Provide the [x, y] coordinate of the cell's center where the given text is located.  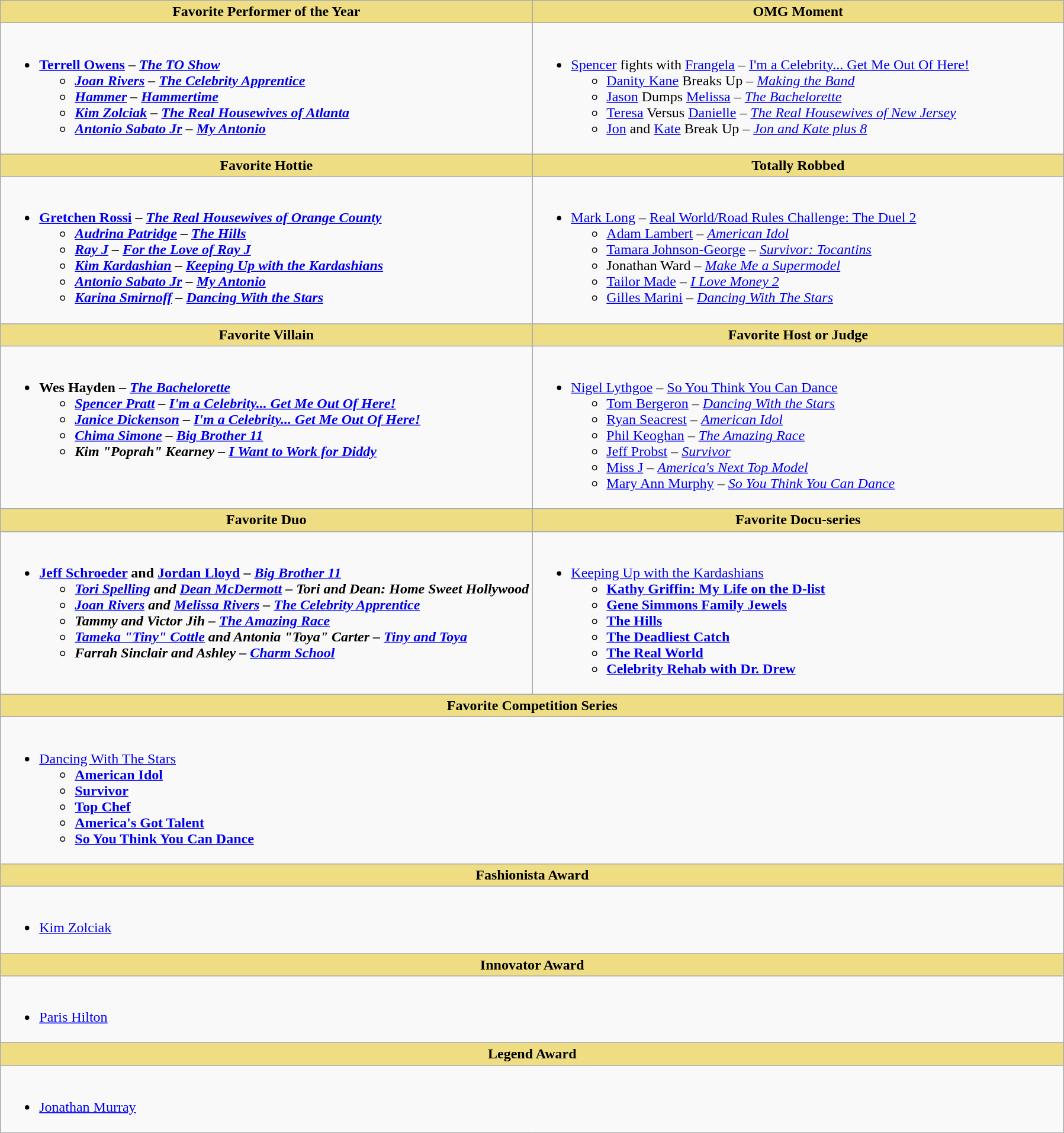
Paris Hilton [532, 1009]
Legend Award [532, 1054]
Favorite Villain [266, 335]
Innovator Award [532, 965]
Dancing With The StarsAmerican IdolSurvivorTop ChefAmerica's Got TalentSo You Think You Can Dance [532, 790]
OMG Moment [798, 12]
Favorite Competition Series [532, 705]
Favorite Duo [266, 520]
Jonathan Murray [532, 1099]
Favorite Host or Judge [798, 335]
Favorite Performer of the Year [266, 12]
Favorite Hottie [266, 165]
Favorite Docu-series [798, 520]
Totally Robbed [798, 165]
Kim Zolciak [532, 919]
Fashionista Award [532, 875]
